Output the [x, y] coordinate of the center of the cell containing the given text.  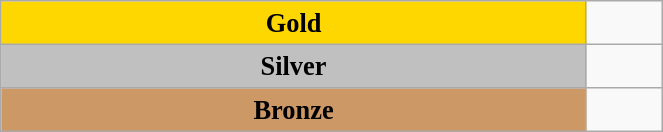
Gold [294, 22]
Silver [294, 66]
Bronze [294, 109]
